From the cell containing the given text, extract its center point as [X, Y] coordinate. 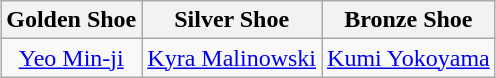
Bronze Shoe [409, 20]
Yeo Min-ji [72, 58]
Kumi Yokoyama [409, 58]
Golden Shoe [72, 20]
Silver Shoe [232, 20]
Kyra Malinowski [232, 58]
